From the cell containing the given text, extract its center point as [x, y] coordinate. 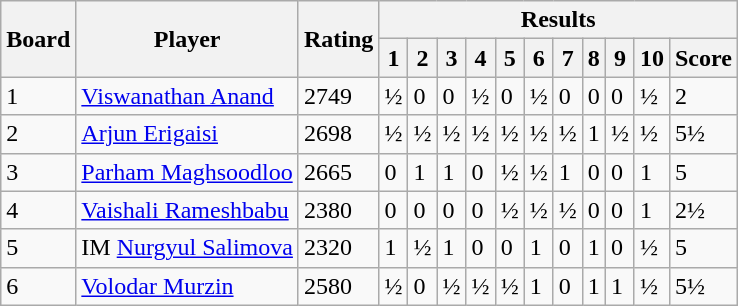
10 [652, 58]
2380 [338, 210]
2698 [338, 134]
Parham Maghsoodloo [188, 172]
Board [38, 39]
8 [594, 58]
2½ [703, 210]
Vaishali Rameshbabu [188, 210]
Score [703, 58]
Arjun Erigaisi [188, 134]
Volodar Murzin [188, 286]
2320 [338, 248]
7 [568, 58]
2749 [338, 96]
9 [620, 58]
Viswanathan Anand [188, 96]
Rating [338, 39]
Results [558, 20]
2665 [338, 172]
IM Nurgyul Salimova [188, 248]
Player [188, 39]
2580 [338, 286]
